Output the [X, Y] coordinate of the center of the cell containing the given text.  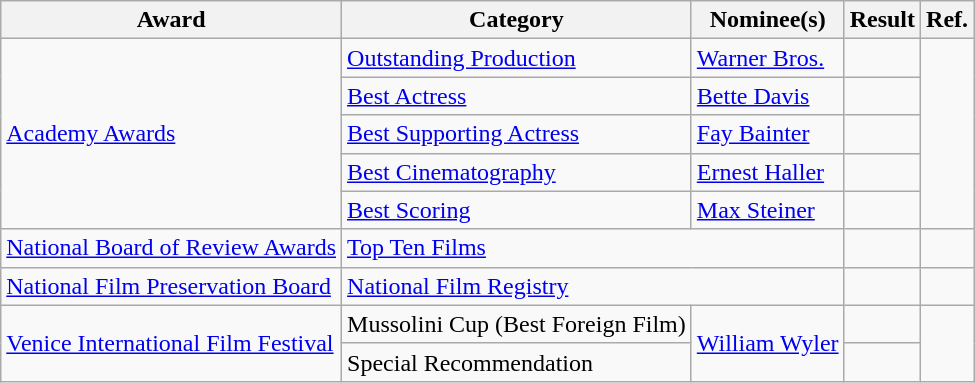
Max Steiner [768, 210]
William Wyler [768, 343]
Best Scoring [517, 210]
National Film Registry [594, 286]
Ernest Haller [768, 172]
Award [172, 20]
National Board of Review Awards [172, 248]
Top Ten Films [594, 248]
Nominee(s) [768, 20]
Academy Awards [172, 134]
Bette Davis [768, 96]
Result [882, 20]
Best Cinematography [517, 172]
Mussolini Cup (Best Foreign Film) [517, 324]
Special Recommendation [517, 362]
Best Supporting Actress [517, 134]
Venice International Film Festival [172, 343]
Fay Bainter [768, 134]
Outstanding Production [517, 58]
Best Actress [517, 96]
National Film Preservation Board [172, 286]
Category [517, 20]
Ref. [948, 20]
Warner Bros. [768, 58]
